Determine the (X, Y) coordinate at the center of the cell enclosing the given text.  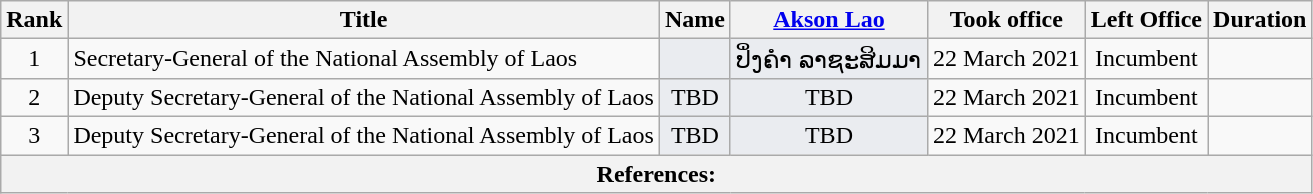
References: (656, 173)
Secretary-General of the National Assembly of Laos (364, 59)
Akson Lao (828, 20)
Took office (1006, 20)
Name (694, 20)
ປິ່ງຄຳ ລາຊະສິມມາ (828, 59)
1 (34, 59)
Duration (1260, 20)
Title (364, 20)
Left Office (1146, 20)
3 (34, 135)
2 (34, 97)
Rank (34, 20)
